Output the [x, y] coordinate of the center of the cell containing the given text.  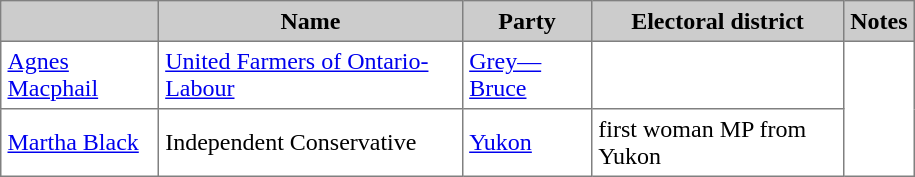
Yukon [526, 143]
Grey—Bruce [526, 75]
Independent Conservative [310, 143]
United Farmers of Ontario-Labour [310, 75]
first woman MP from Yukon [718, 143]
Notes [878, 21]
Name [310, 21]
Agnes Macphail [80, 75]
Party [526, 21]
Electoral district [718, 21]
Martha Black [80, 143]
